Return the (X, Y) coordinate for the center point of the cell that contains the specified text.  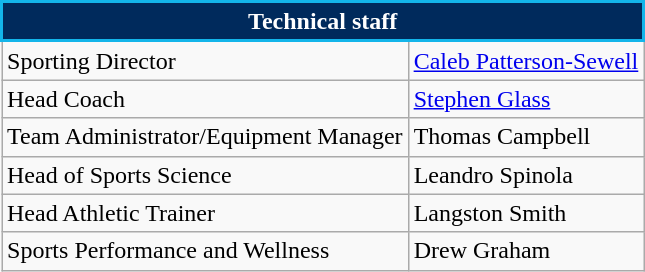
Head Coach (206, 99)
Sports Performance and Wellness (206, 251)
Thomas Campbell (526, 137)
Sporting Director (206, 60)
Stephen Glass (526, 99)
Head Athletic Trainer (206, 213)
Langston Smith (526, 213)
Technical staff (323, 22)
Leandro Spinola (526, 175)
Drew Graham (526, 251)
Caleb Patterson-Sewell (526, 60)
Team Administrator/Equipment Manager (206, 137)
Head of Sports Science (206, 175)
